Locate the cell with the specified text and output its (X, Y) center coordinate. 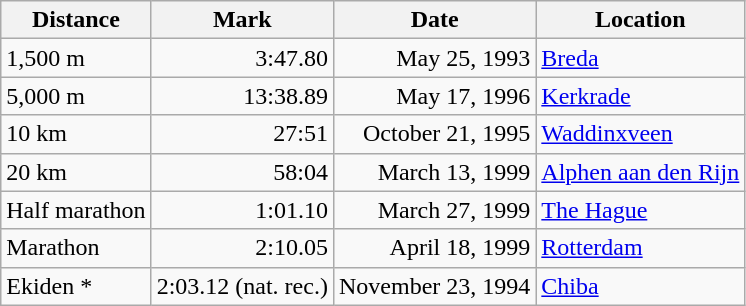
November 23, 1994 (434, 286)
2:03.12 (nat. rec.) (242, 286)
The Hague (640, 210)
13:38.89 (242, 96)
Rotterdam (640, 248)
October 21, 1995 (434, 134)
Marathon (76, 248)
3:47.80 (242, 58)
May 17, 1996 (434, 96)
10 km (76, 134)
Half marathon (76, 210)
May 25, 1993 (434, 58)
Chiba (640, 286)
April 18, 1999 (434, 248)
Date (434, 20)
March 13, 1999 (434, 172)
27:51 (242, 134)
58:04 (242, 172)
Ekiden * (76, 286)
2:10.05 (242, 248)
March 27, 1999 (434, 210)
Breda (640, 58)
5,000 m (76, 96)
1:01.10 (242, 210)
Kerkrade (640, 96)
Location (640, 20)
Alphen aan den Rijn (640, 172)
Mark (242, 20)
Waddinxveen (640, 134)
20 km (76, 172)
Distance (76, 20)
1,500 m (76, 58)
